Provide the [X, Y] coordinate of the cell's center where the given text is located.  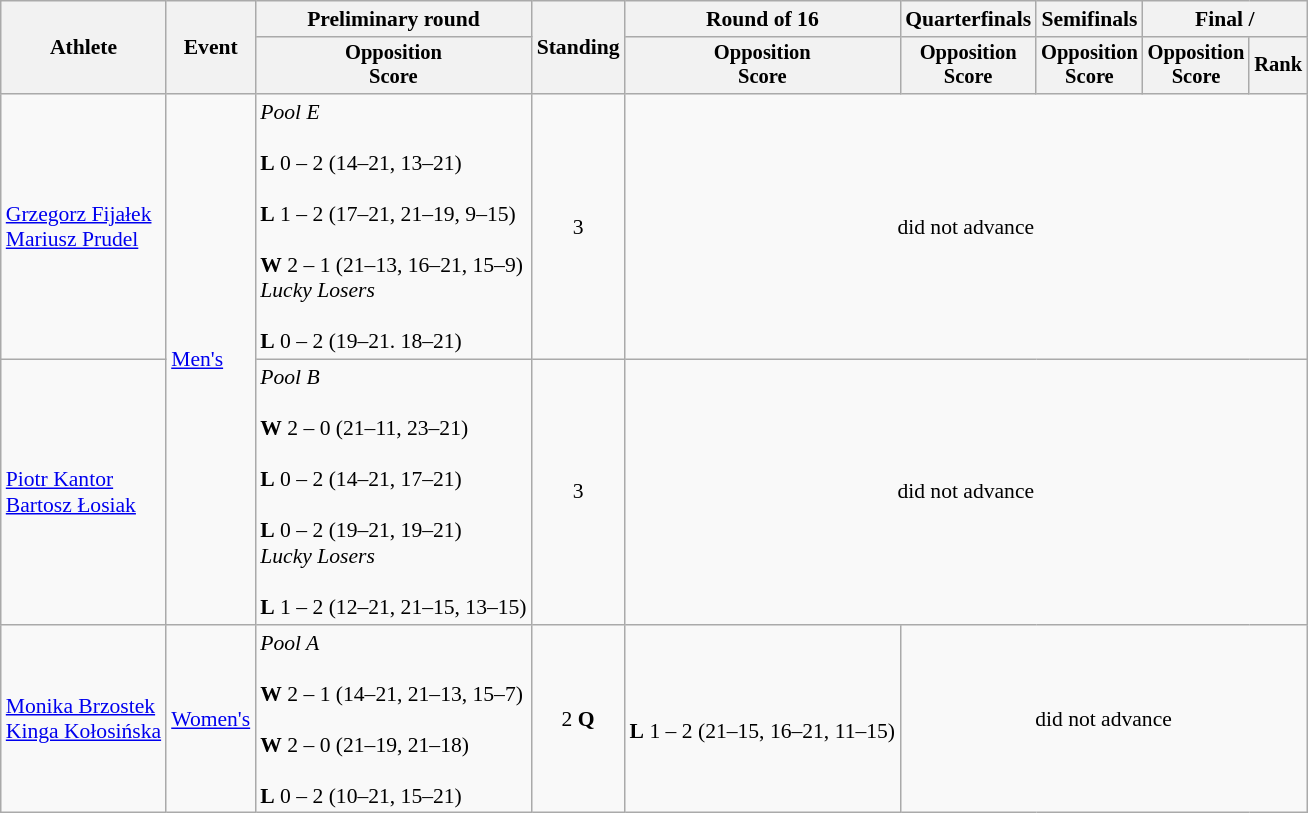
Quarterfinals [968, 19]
Athlete [84, 48]
Semifinals [1090, 19]
Round of 16 [763, 19]
Final / [1225, 19]
Rank [1278, 66]
Pool BW 2 – 0 (21–11, 23–21)L 0 – 2 (14–21, 17–21)L 0 – 2 (19–21, 19–21)Lucky LosersL 1 – 2 (12–21, 21–15, 13–15) [393, 492]
Piotr KantorBartosz Łosiak [84, 492]
Standing [578, 48]
Grzegorz FijałekMariusz Prudel [84, 226]
Pool EL 0 – 2 (14–21, 13–21)L 1 – 2 (17–21, 21–19, 9–15)W 2 – 1 (21–13, 16–21, 15–9)Lucky LosersL 0 – 2 (19–21. 18–21) [393, 226]
Men's [210, 359]
Preliminary round [393, 19]
Event [210, 48]
